Output the (X, Y) coordinate of the center of the cell containing the given text.  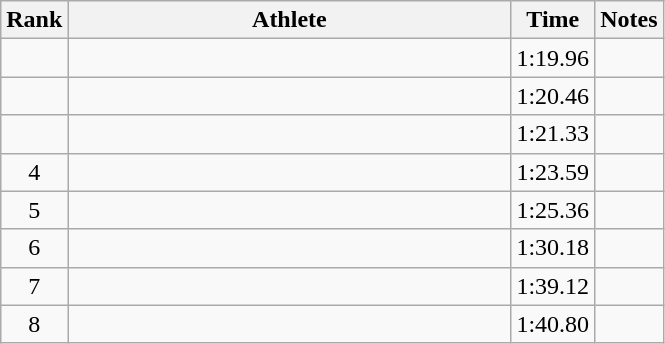
1:23.59 (553, 172)
4 (34, 172)
Athlete (290, 20)
1:30.18 (553, 248)
1:20.46 (553, 96)
Rank (34, 20)
8 (34, 324)
1:21.33 (553, 134)
1:40.80 (553, 324)
Notes (629, 20)
1:39.12 (553, 286)
5 (34, 210)
7 (34, 286)
1:19.96 (553, 58)
Time (553, 20)
6 (34, 248)
1:25.36 (553, 210)
